Extract the [X, Y] coordinate from the center of the cell holding the provided text.  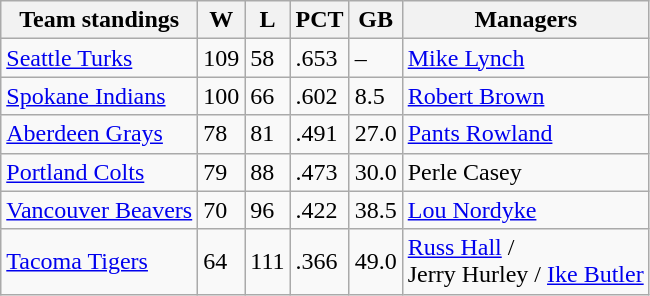
88 [268, 172]
Pants Rowland [526, 134]
27.0 [376, 134]
W [222, 20]
– [376, 58]
96 [268, 210]
.491 [320, 134]
81 [268, 134]
78 [222, 134]
111 [268, 262]
58 [268, 58]
100 [222, 96]
.602 [320, 96]
Portland Colts [100, 172]
66 [268, 96]
Russ Hall / Jerry Hurley / Ike Butler [526, 262]
109 [222, 58]
70 [222, 210]
Robert Brown [526, 96]
64 [222, 262]
49.0 [376, 262]
Seattle Turks [100, 58]
Tacoma Tigers [100, 262]
.473 [320, 172]
Managers [526, 20]
GB [376, 20]
30.0 [376, 172]
8.5 [376, 96]
Perle Casey [526, 172]
Mike Lynch [526, 58]
Vancouver Beavers [100, 210]
Aberdeen Grays [100, 134]
79 [222, 172]
L [268, 20]
PCT [320, 20]
38.5 [376, 210]
.366 [320, 262]
Lou Nordyke [526, 210]
.653 [320, 58]
Spokane Indians [100, 96]
Team standings [100, 20]
.422 [320, 210]
